For the text-containing cell, return its midpoint in (X, Y) coordinate format. 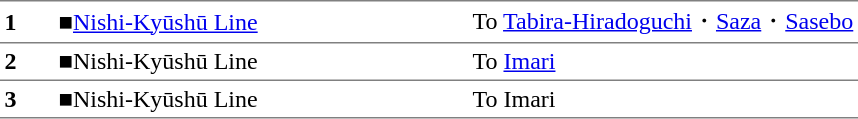
2 (27, 62)
1 (27, 22)
To Tabira-Hiradoguchi・Saza・Sasebo (663, 22)
3 (27, 99)
